Capture the cell that displays the provided text and extract its [x, y] central coordinate. 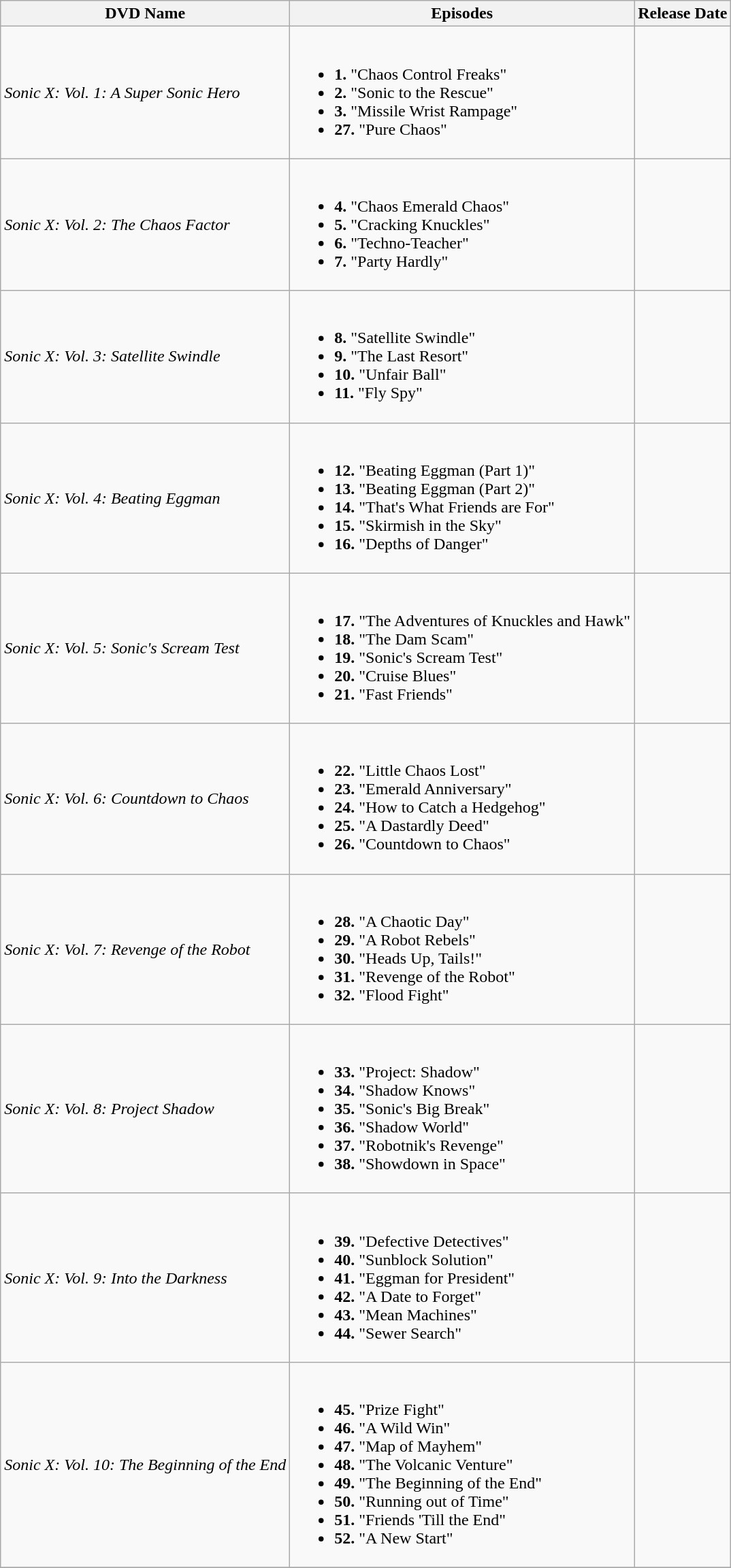
Sonic X: Vol. 7: Revenge of the Robot [146, 949]
8. "Satellite Swindle"9. "The Last Resort"10. "Unfair Ball"11. "Fly Spy" [462, 357]
Sonic X: Vol. 2: The Chaos Factor [146, 225]
33. "Project: Shadow"34. "Shadow Knows"35. "Sonic's Big Break"36. "Shadow World"37. "Robotnik's Revenge"38. "Showdown in Space" [462, 1109]
Episodes [462, 14]
Sonic X: Vol. 5: Sonic's Scream Test [146, 648]
Sonic X: Vol. 8: Project Shadow [146, 1109]
22. "Little Chaos Lost"23. "Emerald Anniversary"24. "How to Catch a Hedgehog"25. "A Dastardly Deed"26. "Countdown to Chaos" [462, 799]
Sonic X: Vol. 1: A Super Sonic Hero [146, 93]
17. "The Adventures of Knuckles and Hawk"18. "The Dam Scam"19. "Sonic's Scream Test"20. "Cruise Blues"21. "Fast Friends" [462, 648]
Sonic X: Vol. 4: Beating Eggman [146, 498]
39. "Defective Detectives"40. "Sunblock Solution"41. "Eggman for President"42. "A Date to Forget"43. "Mean Machines"44. "Sewer Search" [462, 1277]
Release Date [683, 14]
12. "Beating Eggman (Part 1)"13. "Beating Eggman (Part 2)"14. "That's What Friends are For"15. "Skirmish in the Sky"16. "Depths of Danger" [462, 498]
Sonic X: Vol. 6: Countdown to Chaos [146, 799]
Sonic X: Vol. 3: Satellite Swindle [146, 357]
DVD Name [146, 14]
1. "Chaos Control Freaks"2. "Sonic to the Rescue"3. "Missile Wrist Rampage"27. "Pure Chaos" [462, 93]
28. "A Chaotic Day"29. "A Robot Rebels"30. "Heads Up, Tails!"31. "Revenge of the Robot"32. "Flood Fight" [462, 949]
Sonic X: Vol. 9: Into the Darkness [146, 1277]
Sonic X: Vol. 10: The Beginning of the End [146, 1465]
4. "Chaos Emerald Chaos"5. "Cracking Knuckles"6. "Techno-Teacher"7. "Party Hardly" [462, 225]
